Return (X, Y) of the center of cell containing provided text 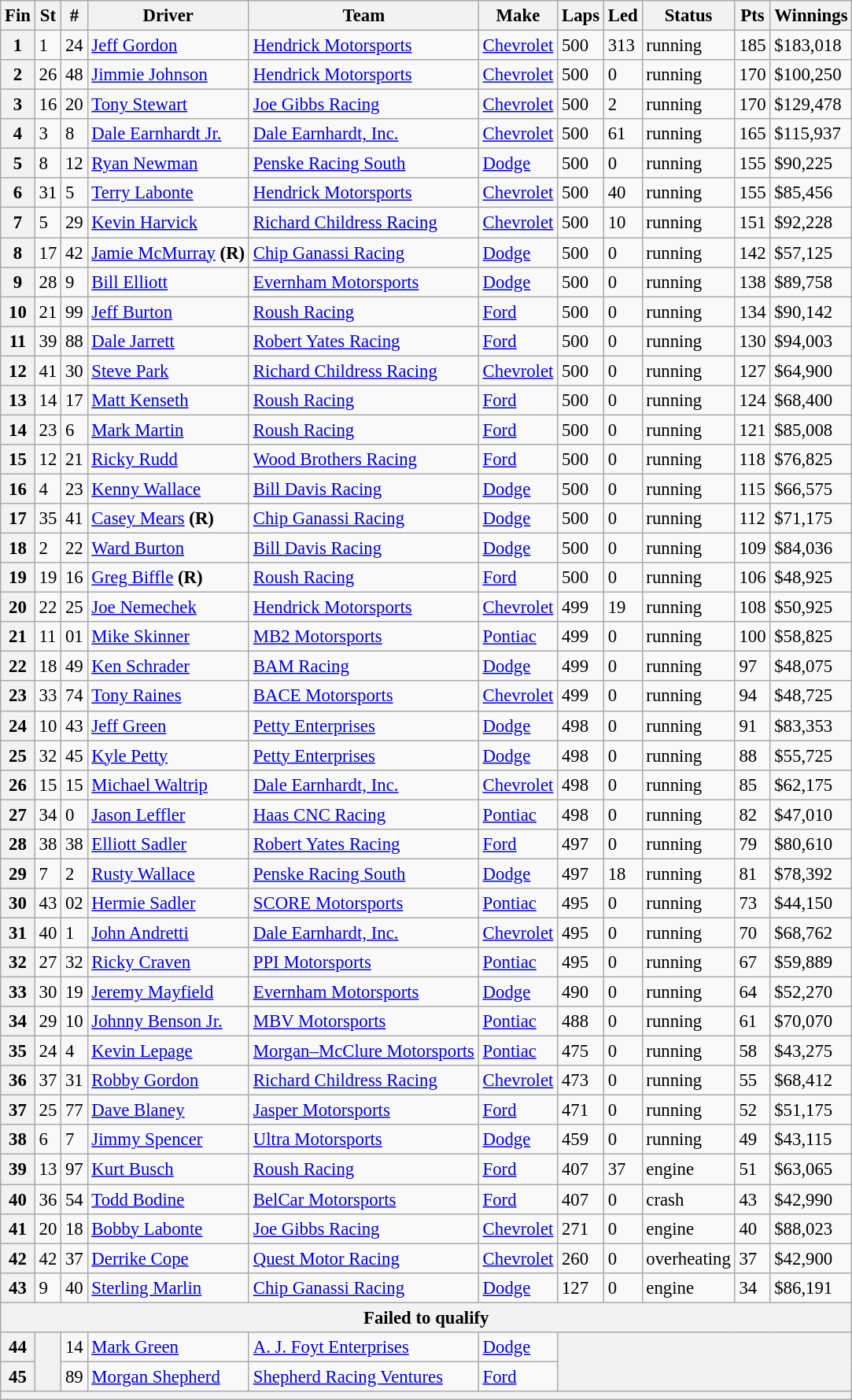
Led (623, 16)
Jeff Burton (168, 312)
Morgan–McClure Motorsports (363, 1051)
488 (581, 1021)
Jamie McMurray (R) (168, 253)
Hermie Sadler (168, 903)
Michael Waltrip (168, 785)
151 (752, 223)
490 (581, 992)
Ricky Rudd (168, 460)
$48,925 (811, 578)
$86,191 (811, 1287)
overheating (688, 1258)
Driver (168, 16)
$64,900 (811, 371)
MBV Motorsports (363, 1021)
70 (752, 933)
$70,070 (811, 1021)
Status (688, 16)
91 (752, 726)
459 (581, 1140)
$89,758 (811, 282)
Fin (18, 16)
Dale Earnhardt Jr. (168, 134)
$115,937 (811, 134)
55 (752, 1080)
$90,142 (811, 312)
$68,762 (811, 933)
Steve Park (168, 371)
Sterling Marlin (168, 1287)
$66,575 (811, 489)
Kenny Wallace (168, 489)
48 (74, 75)
124 (752, 401)
52 (752, 1110)
$48,725 (811, 696)
01 (74, 637)
Morgan Shepherd (168, 1376)
PPI Motorsports (363, 962)
# (74, 16)
$85,008 (811, 430)
02 (74, 903)
$90,225 (811, 164)
Tony Raines (168, 696)
Kurt Busch (168, 1169)
$43,115 (811, 1140)
82 (752, 815)
St (47, 16)
Ryan Newman (168, 164)
Ken Schrader (168, 667)
Elliott Sadler (168, 844)
58 (752, 1051)
121 (752, 430)
51 (752, 1169)
471 (581, 1110)
$55,725 (811, 755)
64 (752, 992)
Casey Mears (R) (168, 519)
Johnny Benson Jr. (168, 1021)
Jimmy Spencer (168, 1140)
Greg Biffle (R) (168, 578)
109 (752, 549)
$44,150 (811, 903)
Jason Leffler (168, 815)
$85,456 (811, 193)
271 (581, 1228)
Wood Brothers Racing (363, 460)
$183,018 (811, 46)
473 (581, 1080)
Jeff Green (168, 726)
Rusty Wallace (168, 874)
Kevin Lepage (168, 1051)
$83,353 (811, 726)
$50,925 (811, 608)
Laps (581, 16)
$129,478 (811, 105)
$71,175 (811, 519)
Ward Burton (168, 549)
$80,610 (811, 844)
165 (752, 134)
$62,175 (811, 785)
94 (752, 696)
$42,900 (811, 1258)
$42,990 (811, 1199)
54 (74, 1199)
138 (752, 282)
108 (752, 608)
$57,125 (811, 253)
$63,065 (811, 1169)
74 (74, 696)
MB2 Motorsports (363, 637)
Team (363, 16)
$94,003 (811, 341)
81 (752, 874)
Joe Nemechek (168, 608)
89 (74, 1376)
Mark Green (168, 1347)
$100,250 (811, 75)
Winnings (811, 16)
260 (581, 1258)
313 (623, 46)
112 (752, 519)
Jimmie Johnson (168, 75)
$92,228 (811, 223)
118 (752, 460)
John Andretti (168, 933)
Pts (752, 16)
99 (74, 312)
Ricky Craven (168, 962)
A. J. Foyt Enterprises (363, 1347)
Matt Kenseth (168, 401)
Failed to qualify (426, 1317)
115 (752, 489)
73 (752, 903)
Todd Bodine (168, 1199)
$68,400 (811, 401)
SCORE Motorsports (363, 903)
142 (752, 253)
Kyle Petty (168, 755)
$76,825 (811, 460)
79 (752, 844)
$84,036 (811, 549)
$78,392 (811, 874)
185 (752, 46)
Mike Skinner (168, 637)
130 (752, 341)
Tony Stewart (168, 105)
Bill Elliott (168, 282)
crash (688, 1199)
77 (74, 1110)
Haas CNC Racing (363, 815)
BACE Motorsports (363, 696)
Shepherd Racing Ventures (363, 1376)
$47,010 (811, 815)
$52,270 (811, 992)
Jeremy Mayfield (168, 992)
$48,075 (811, 667)
Jasper Motorsports (363, 1110)
Terry Labonte (168, 193)
$68,412 (811, 1080)
$43,275 (811, 1051)
Ultra Motorsports (363, 1140)
BelCar Motorsports (363, 1199)
$51,175 (811, 1110)
100 (752, 637)
Dale Jarrett (168, 341)
Derrike Cope (168, 1258)
67 (752, 962)
$58,825 (811, 637)
BAM Racing (363, 667)
44 (18, 1347)
Bobby Labonte (168, 1228)
Mark Martin (168, 430)
Make (518, 16)
$59,889 (811, 962)
85 (752, 785)
134 (752, 312)
Kevin Harvick (168, 223)
Jeff Gordon (168, 46)
475 (581, 1051)
Quest Motor Racing (363, 1258)
Dave Blaney (168, 1110)
106 (752, 578)
Robby Gordon (168, 1080)
$88,023 (811, 1228)
